Search for the cell housing the specified text and yield its [x, y] center coordinate. 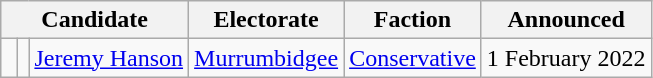
Announced [566, 20]
Electorate [266, 20]
Conservative [413, 58]
Jeremy Hanson [109, 58]
Murrumbidgee [266, 58]
Candidate [95, 20]
1 February 2022 [566, 58]
Faction [413, 20]
